Output the [x, y] coordinate of the center of the cell containing the given text.  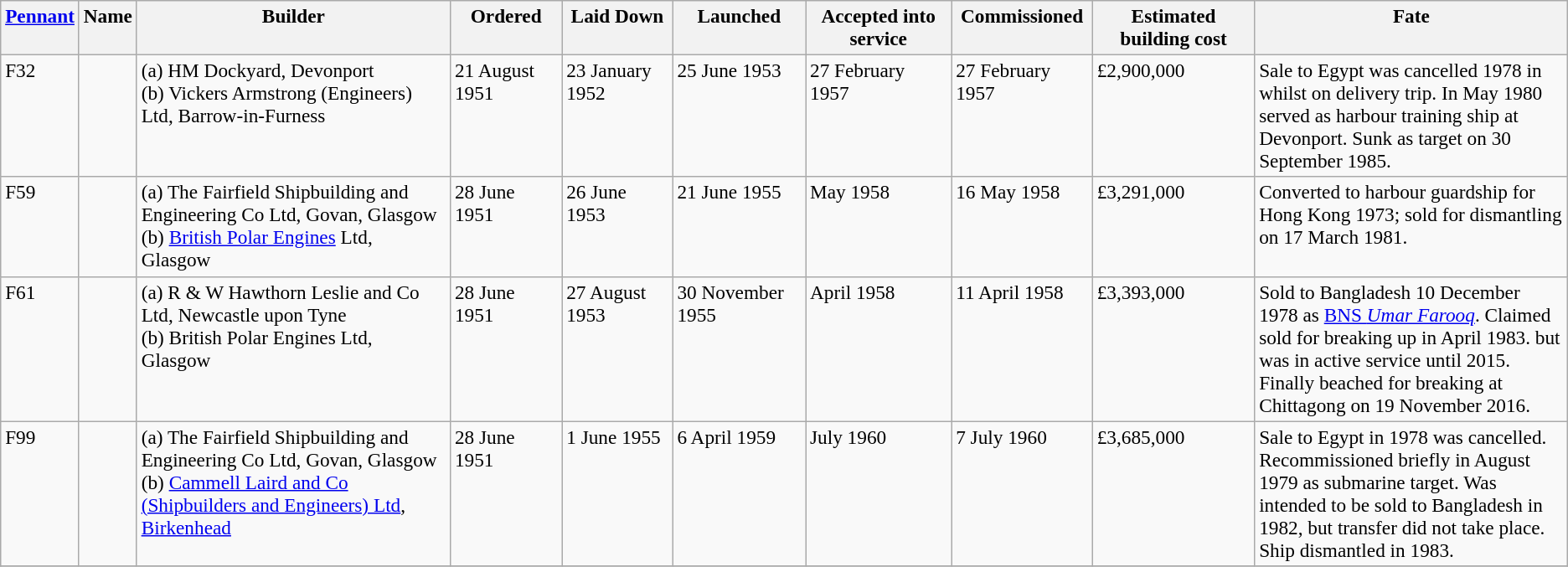
April 1958 [879, 348]
£3,685,000 [1173, 492]
Fate [1411, 27]
(a) The Fairfield Shipbuilding and Engineering Co Ltd, Govan, Glasgow(b) Cammell Laird and Co (Shipbuilders and Engineers) Ltd, Birkenhead [293, 492]
Launched [739, 27]
F59 [40, 226]
£3,393,000 [1173, 348]
Pennant [40, 27]
21 June 1955 [739, 226]
16 May 1958 [1022, 226]
25 June 1953 [739, 116]
Converted to harbour guardship for Hong Kong 1973; sold for dismantling on 17 March 1981. [1411, 226]
(a) HM Dockyard, Devonport (b) Vickers Armstrong (Engineers) Ltd, Barrow-in-Furness [293, 116]
1 June 1955 [617, 492]
F61 [40, 348]
(a) R & W Hawthorn Leslie and Co Ltd, Newcastle upon Tyne(b) British Polar Engines Ltd, Glasgow [293, 348]
11 April 1958 [1022, 348]
26 June 1953 [617, 226]
May 1958 [879, 226]
30 November 1955 [739, 348]
Builder [293, 27]
July 1960 [879, 492]
£3,291,000 [1173, 226]
23 January 1952 [617, 116]
Accepted into service [879, 27]
21 August 1951 [506, 116]
F99 [40, 492]
27 August 1953 [617, 348]
(a) The Fairfield Shipbuilding and Engineering Co Ltd, Govan, Glasgow(b) British Polar Engines Ltd, Glasgow [293, 226]
Commissioned [1022, 27]
Name [107, 27]
Ordered [506, 27]
6 April 1959 [739, 492]
Estimated building cost [1173, 27]
£2,900,000 [1173, 116]
7 July 1960 [1022, 492]
Laid Down [617, 27]
F32 [40, 116]
